Extract the [x, y] coordinate from the center of the cell holding the provided text.  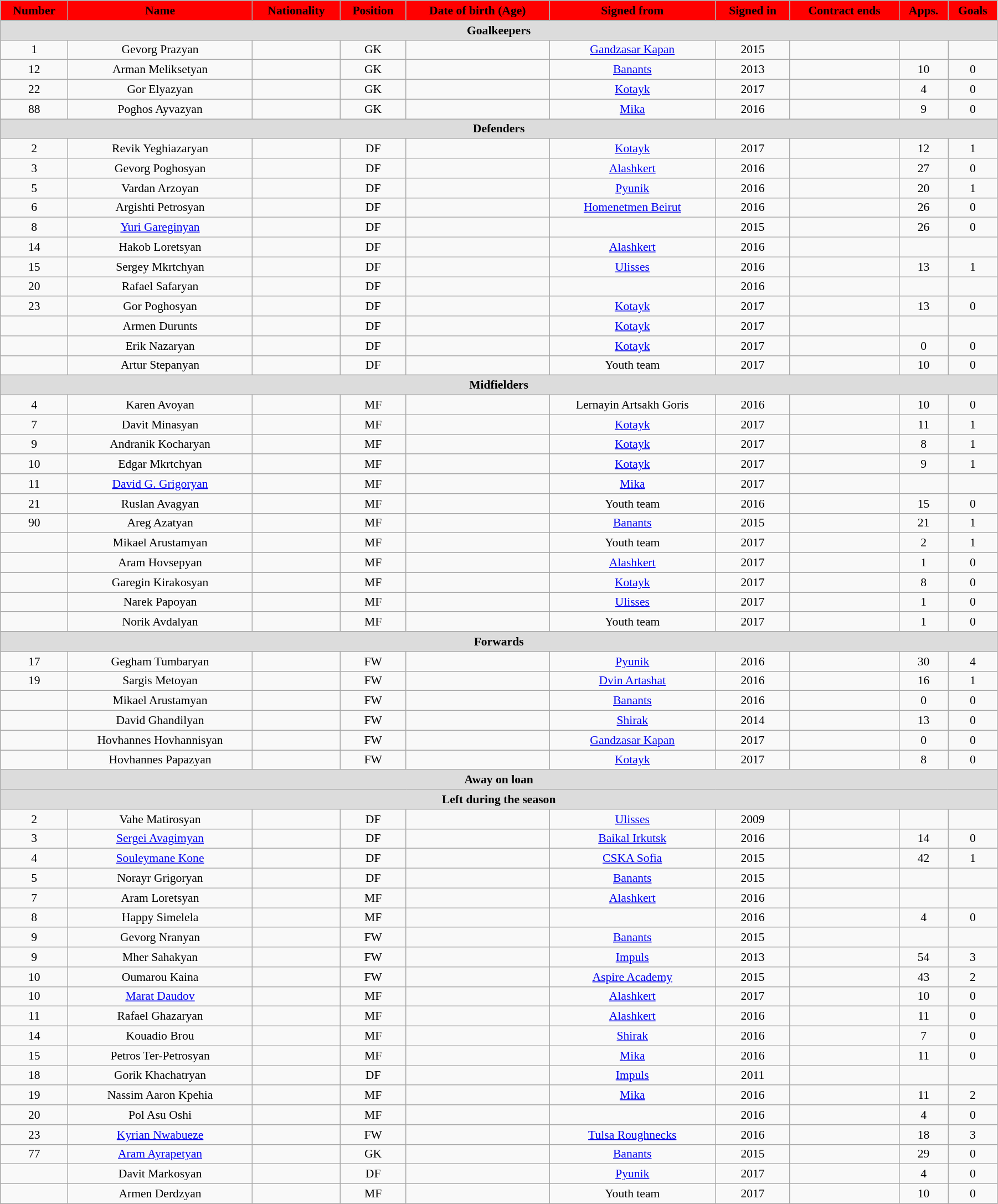
Gor Elyazyan [161, 90]
17 [34, 662]
Rafael Safaryan [161, 287]
Goalkeepers [499, 30]
29 [924, 1154]
Sergey Mkrtchyan [161, 267]
Sargis Metoyan [161, 681]
Dvin Artashat [632, 681]
30 [924, 662]
Number [34, 11]
Lernayin Artsakh Goris [632, 405]
Homenetmen Beirut [632, 208]
Date of birth (Age) [477, 11]
David Ghandilyan [161, 721]
Armen Durunts [161, 326]
Vardan Arzoyan [161, 188]
77 [34, 1154]
Marat Daudov [161, 996]
Davit Markosyan [161, 1174]
90 [34, 523]
Davit Minasyan [161, 425]
Gevorg Nranyan [161, 938]
Happy Simelela [161, 918]
David G. Grigoryan [161, 484]
2009 [753, 819]
Gevorg Poghosyan [161, 168]
Midfielders [499, 385]
CSKA Sofia [632, 859]
Tulsa Roughnecks [632, 1135]
Yuri Gareginyan [161, 228]
Signed in [753, 11]
42 [924, 859]
2014 [753, 721]
Armen Derdzyan [161, 1194]
Contract ends [844, 11]
Vahe Matirosyan [161, 819]
Souleymane Kone [161, 859]
Argishti Petrosyan [161, 208]
Name [161, 11]
Rafael Ghazaryan [161, 1016]
Gorik Khachatryan [161, 1076]
Sergei Avagimyan [161, 839]
Hovhannes Hovhannisyan [161, 740]
27 [924, 168]
88 [34, 109]
Andranik Kocharyan [161, 445]
Gevorg Prazyan [161, 50]
Defenders [499, 129]
Kyrian Nwabueze [161, 1135]
Forwards [499, 642]
Apps. [924, 11]
Left during the season [499, 799]
Gor Poghosyan [161, 307]
Pol Asu Oshi [161, 1115]
Oumarou Kaina [161, 977]
Areg Azatyan [161, 523]
Aram Hovsepyan [161, 563]
Aram Ayrapetyan [161, 1154]
Arman Meliksetyan [161, 70]
43 [924, 977]
Aspire Academy [632, 977]
Ruslan Avagyan [161, 504]
Revik Yeghiazaryan [161, 149]
Edgar Mkrtchyan [161, 464]
Poghos Ayvazyan [161, 109]
Hakob Loretsyan [161, 247]
Mher Sahakyan [161, 957]
Garegin Kirakosyan [161, 582]
54 [924, 957]
Norik Avdalyan [161, 622]
Aram Loretsyan [161, 898]
Nationality [296, 11]
Erik Nazaryan [161, 346]
2011 [753, 1076]
22 [34, 90]
Signed from [632, 11]
Narek Papoyan [161, 602]
Karen Avoyan [161, 405]
6 [34, 208]
Petros Ter-Petrosyan [161, 1056]
Away on loan [499, 780]
Position [373, 11]
Baikal Irkutsk [632, 839]
Hovhannes Papazyan [161, 760]
Artur Stepanyan [161, 365]
Gegham Tumbaryan [161, 662]
Nassim Aaron Kpehia [161, 1096]
Kouadio Brou [161, 1036]
16 [924, 681]
Norayr Grigoryan [161, 879]
Goals [973, 11]
